Detect which cell encompasses the target text, then output its (X, Y) center coordinate. 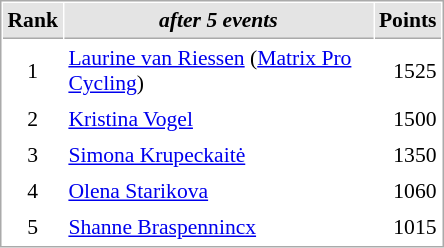
4 (32, 191)
Kristina Vogel (218, 119)
2 (32, 119)
5 (32, 227)
1350 (408, 155)
1500 (408, 119)
1015 (408, 227)
Shanne Braspennincx (218, 227)
1 (32, 70)
1060 (408, 191)
Simona Krupeckaitė (218, 155)
Laurine van Riessen (Matrix Pro Cycling) (218, 70)
Olena Starikova (218, 191)
3 (32, 155)
Rank (32, 21)
1525 (408, 70)
Points (408, 21)
after 5 events (218, 21)
